Return [x, y] of the center of cell containing provided text 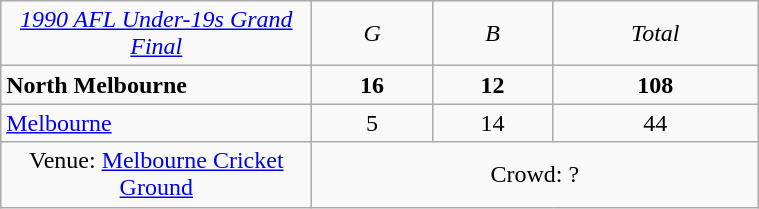
North Melbourne [156, 85]
44 [656, 123]
12 [492, 85]
5 [372, 123]
G [372, 34]
Total [656, 34]
Melbourne [156, 123]
14 [492, 123]
1990 AFL Under-19s Grand Final [156, 34]
16 [372, 85]
Crowd: ? [535, 174]
Venue: Melbourne Cricket Ground [156, 174]
108 [656, 85]
B [492, 34]
